Pinpoint the cell where the given text exists, returning its (X, Y) midpoint coordinate. 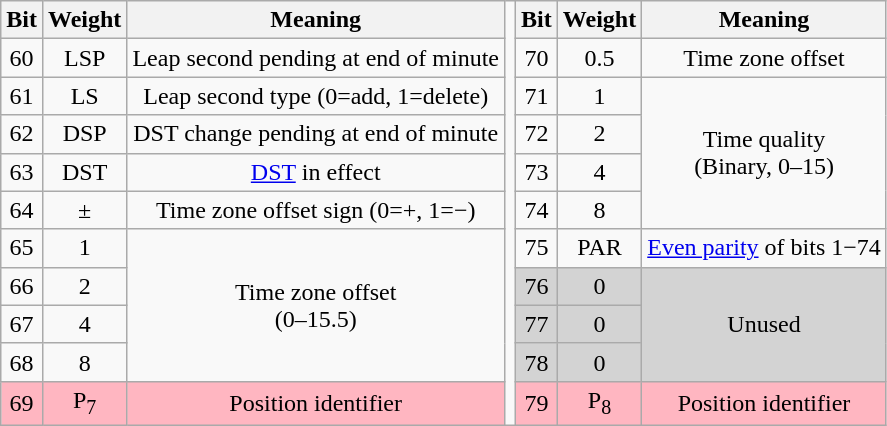
70 (537, 58)
67 (22, 324)
60 (22, 58)
78 (537, 362)
62 (22, 134)
0.5 (599, 58)
61 (22, 96)
Time zone offset (764, 58)
64 (22, 210)
DST in effect (316, 172)
65 (22, 248)
Leap second type (0=add, 1=delete) (316, 96)
PAR (599, 248)
LSP (84, 58)
Even parity of bits 1−74 (764, 248)
74 (537, 210)
79 (537, 403)
DST (84, 172)
Time quality(Binary, 0–15) (764, 153)
73 (537, 172)
Time zone offset(0–15.5) (316, 305)
76 (537, 286)
Unused (764, 324)
DSP (84, 134)
Leap second pending at end of minute (316, 58)
DST change pending at end of minute (316, 134)
69 (22, 403)
75 (537, 248)
P7 (84, 403)
P8 (599, 403)
Time zone offset sign (0=+, 1=−) (316, 210)
77 (537, 324)
LS (84, 96)
72 (537, 134)
68 (22, 362)
71 (537, 96)
63 (22, 172)
66 (22, 286)
± (84, 210)
